Find where the given text appears and provide that cell's center as [x, y] coordinate. 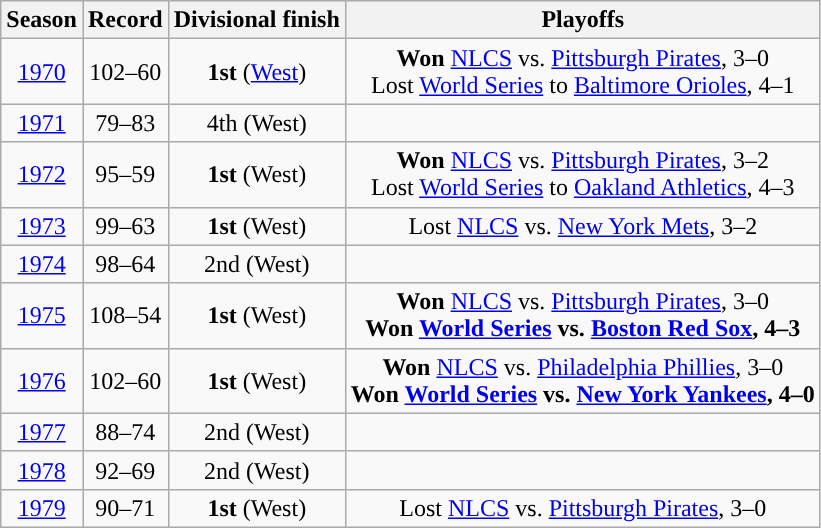
1973 [42, 226]
Lost NLCS vs. Pittsburgh Pirates, 3–0 [582, 508]
1976 [42, 380]
Season [42, 20]
90–71 [125, 508]
Record [125, 20]
1978 [42, 470]
Won NLCS vs. Philadelphia Phillies, 3–0Won World Series vs. New York Yankees, 4–0 [582, 380]
92–69 [125, 470]
Divisional finish [256, 20]
Won NLCS vs. Pittsburgh Pirates, 3–0Lost World Series to Baltimore Orioles, 4–1 [582, 72]
Won NLCS vs. Pittsburgh Pirates, 3–2Lost World Series to Oakland Athletics, 4–3 [582, 174]
99–63 [125, 226]
Won NLCS vs. Pittsburgh Pirates, 3–0Won World Series vs. Boston Red Sox, 4–3 [582, 316]
1974 [42, 264]
1977 [42, 432]
108–54 [125, 316]
Playoffs [582, 20]
98–64 [125, 264]
Lost NLCS vs. New York Mets, 3–2 [582, 226]
1972 [42, 174]
1971 [42, 123]
4th (West) [256, 123]
1975 [42, 316]
1970 [42, 72]
1979 [42, 508]
95–59 [125, 174]
88–74 [125, 432]
79–83 [125, 123]
